Scan for the cell matching the given text and deliver its [x, y] coordinate at center. 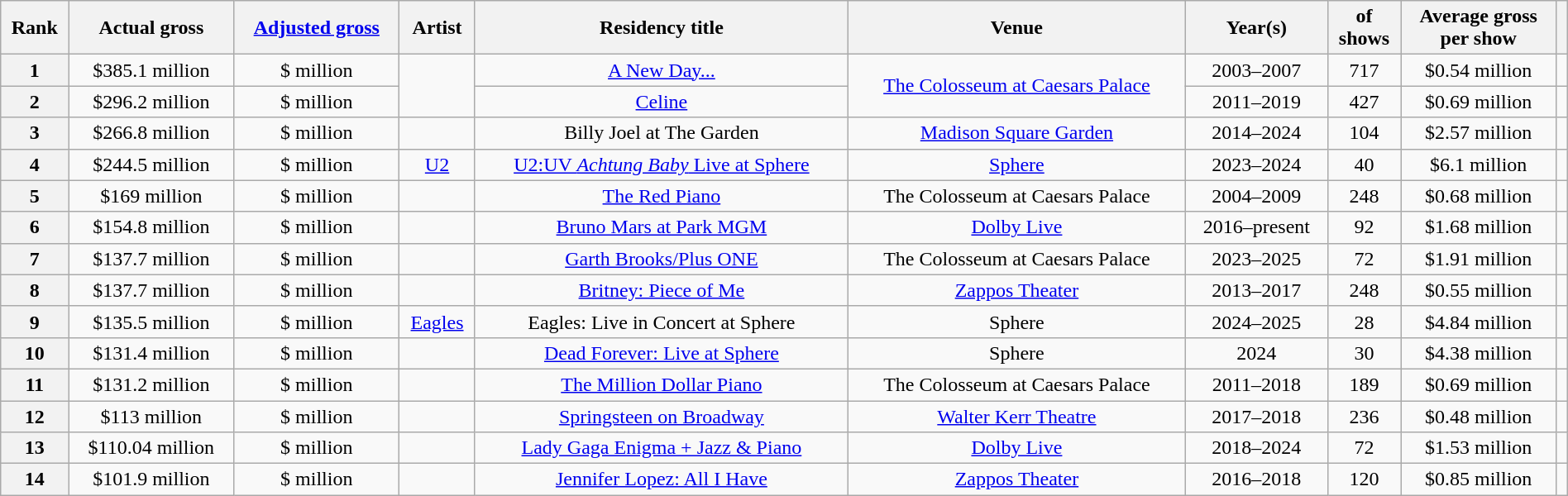
Dead Forever: Live at Sphere [662, 353]
$0.85 million [1479, 479]
2017–2018 [1257, 416]
$385.1 million [151, 70]
9 [35, 322]
8 [35, 290]
2023–2025 [1257, 259]
$113 million [151, 416]
$296.2 million [151, 102]
$266.8 million [151, 133]
Rank [35, 28]
ofshows [1365, 28]
2004–2009 [1257, 196]
2016–present [1257, 227]
28 [1365, 322]
$1.68 million [1479, 227]
2024–2025 [1257, 322]
$131.4 million [151, 353]
Actual gross [151, 28]
30 [1365, 353]
$131.2 million [151, 384]
4 [35, 165]
Bruno Mars at Park MGM [662, 227]
Celine [662, 102]
14 [35, 479]
2011–2019 [1257, 102]
Adjusted gross [317, 28]
Eagles [437, 322]
$0.68 million [1479, 196]
A New Day... [662, 70]
2024 [1257, 353]
2013–2017 [1257, 290]
427 [1365, 102]
$135.5 million [151, 322]
189 [1365, 384]
120 [1365, 479]
104 [1365, 133]
92 [1365, 227]
Madison Square Garden [1016, 133]
40 [1365, 165]
Walter Kerr Theatre [1016, 416]
Year(s) [1257, 28]
5 [35, 196]
1 [35, 70]
Springsteen on Broadway [662, 416]
$4.38 million [1479, 353]
$6.1 million [1479, 165]
Billy Joel at The Garden [662, 133]
12 [35, 416]
$0.55 million [1479, 290]
2016–2018 [1257, 479]
$244.5 million [151, 165]
U2 [437, 165]
236 [1365, 416]
$169 million [151, 196]
Residency title [662, 28]
Artist [437, 28]
Eagles: Live in Concert at Sphere [662, 322]
13 [35, 448]
10 [35, 353]
$101.9 million [151, 479]
Jennifer Lopez: All I Have [662, 479]
$154.8 million [151, 227]
3 [35, 133]
$0.48 million [1479, 416]
$0.54 million [1479, 70]
Lady Gaga Enigma + Jazz & Piano [662, 448]
$4.84 million [1479, 322]
$1.53 million [1479, 448]
U2:UV Achtung Baby Live at Sphere [662, 165]
2014–2024 [1257, 133]
$2.57 million [1479, 133]
11 [35, 384]
2 [35, 102]
7 [35, 259]
$1.91 million [1479, 259]
Venue [1016, 28]
$110.04 million [151, 448]
2003–2007 [1257, 70]
717 [1365, 70]
Average grossper show [1479, 28]
6 [35, 227]
2011–2018 [1257, 384]
2018–2024 [1257, 448]
The Red Piano [662, 196]
2023–2024 [1257, 165]
Britney: Piece of Me [662, 290]
Garth Brooks/Plus ONE [662, 259]
The Million Dollar Piano [662, 384]
